Detect which cell encompasses the target text, then output its [x, y] center coordinate. 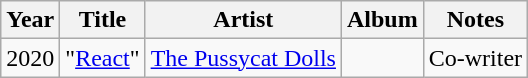
Year [30, 20]
Artist [243, 20]
Notes [475, 20]
Album [382, 20]
"React" [102, 58]
The Pussycat Dolls [243, 58]
2020 [30, 58]
Title [102, 20]
Co-writer [475, 58]
